Identify which cell holds the provided text, then report its [x, y] central coordinate. 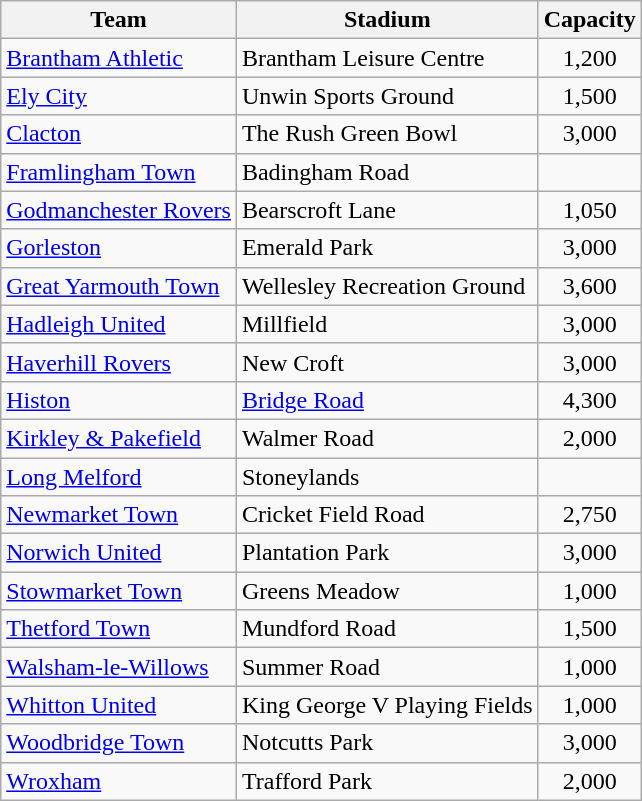
Millfield [387, 324]
Norwich United [119, 553]
Gorleston [119, 248]
Whitton United [119, 705]
Great Yarmouth Town [119, 286]
Long Melford [119, 477]
Thetford Town [119, 629]
Team [119, 20]
1,200 [590, 58]
Notcutts Park [387, 743]
Histon [119, 400]
Unwin Sports Ground [387, 96]
Hadleigh United [119, 324]
Emerald Park [387, 248]
Plantation Park [387, 553]
1,050 [590, 210]
Cricket Field Road [387, 515]
Woodbridge Town [119, 743]
Kirkley & Pakefield [119, 438]
Wroxham [119, 781]
Bearscroft Lane [387, 210]
Stadium [387, 20]
Trafford Park [387, 781]
3,600 [590, 286]
Badingham Road [387, 172]
New Croft [387, 362]
Stowmarket Town [119, 591]
Brantham Athletic [119, 58]
Summer Road [387, 667]
Capacity [590, 20]
Wellesley Recreation Ground [387, 286]
Mundford Road [387, 629]
The Rush Green Bowl [387, 134]
Brantham Leisure Centre [387, 58]
Haverhill Rovers [119, 362]
Stoneylands [387, 477]
Ely City [119, 96]
2,750 [590, 515]
Clacton [119, 134]
Walsham-le-Willows [119, 667]
Bridge Road [387, 400]
Framlingham Town [119, 172]
Godmanchester Rovers [119, 210]
Greens Meadow [387, 591]
King George V Playing Fields [387, 705]
4,300 [590, 400]
Newmarket Town [119, 515]
Walmer Road [387, 438]
